Locate the cell with the specified text and output its [x, y] center coordinate. 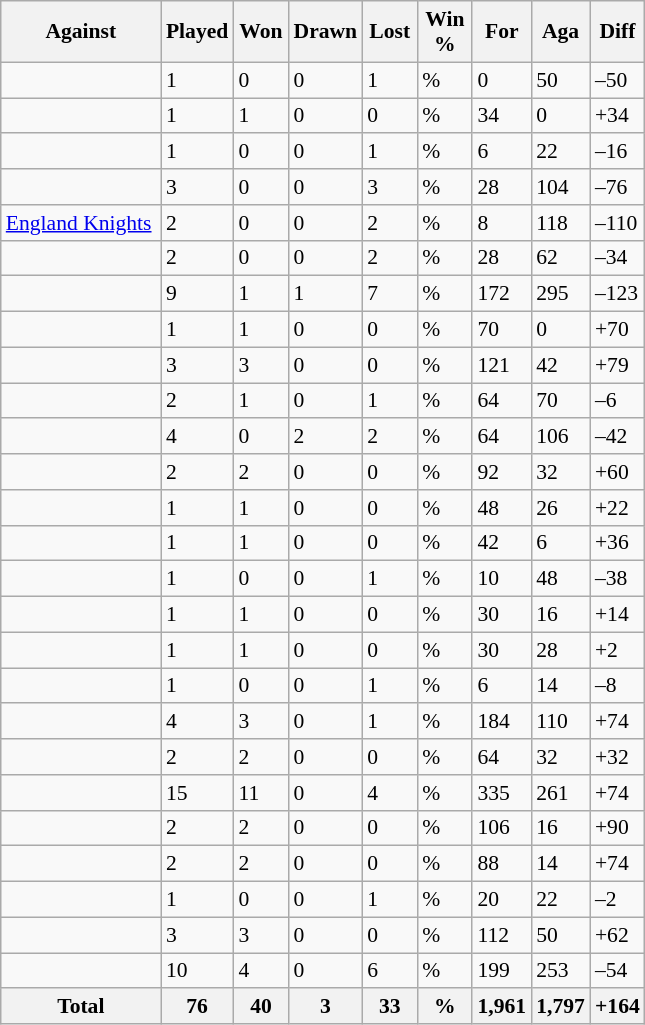
118 [560, 223]
–110 [618, 223]
England Knights [81, 223]
Won [260, 32]
–16 [618, 152]
+14 [618, 615]
–6 [618, 401]
62 [560, 258]
–54 [618, 971]
40 [260, 1007]
8 [502, 223]
+32 [618, 757]
For [502, 32]
104 [560, 187]
20 [502, 900]
Drawn [325, 32]
112 [502, 935]
–38 [618, 579]
26 [560, 508]
–42 [618, 437]
92 [502, 472]
Played [197, 32]
–8 [618, 686]
+90 [618, 828]
Diff [618, 32]
199 [502, 971]
–34 [618, 258]
1,961 [502, 1007]
–2 [618, 900]
76 [197, 1007]
15 [197, 793]
172 [502, 294]
+36 [618, 543]
+164 [618, 1007]
184 [502, 722]
33 [390, 1007]
34 [502, 116]
Lost [390, 32]
261 [560, 793]
295 [560, 294]
–50 [618, 80]
335 [502, 793]
Total [81, 1007]
+79 [618, 365]
+70 [618, 330]
88 [502, 864]
+34 [618, 116]
1,797 [560, 1007]
11 [260, 793]
121 [502, 365]
+22 [618, 508]
Against [81, 32]
Aga [560, 32]
–123 [618, 294]
253 [560, 971]
+60 [618, 472]
+62 [618, 935]
Win % [444, 32]
+2 [618, 650]
110 [560, 722]
–76 [618, 187]
7 [390, 294]
9 [197, 294]
